Return the (x, y) coordinate for the center point of the cell that contains the specified text.  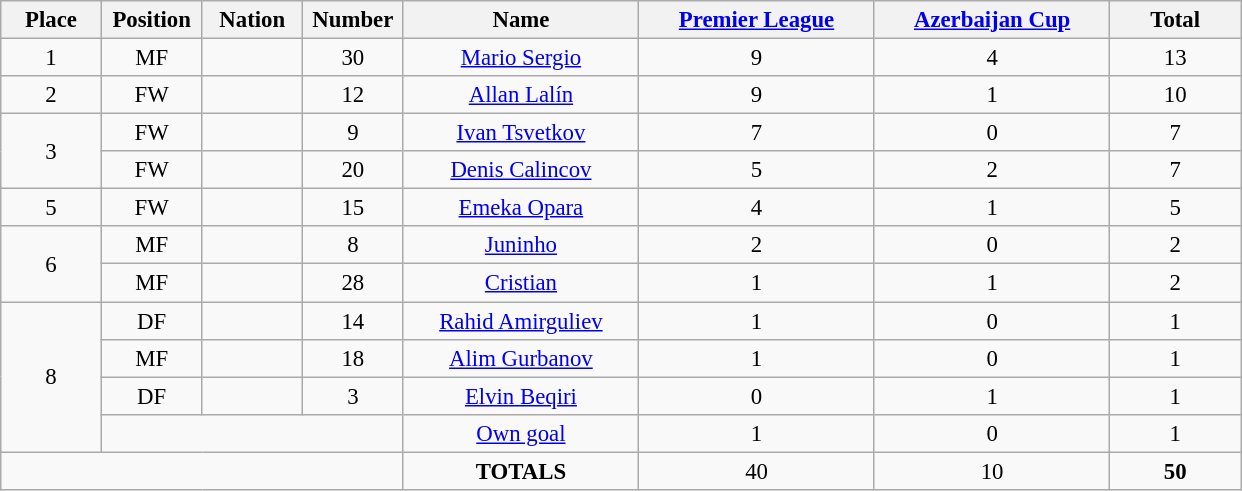
Total (1176, 20)
Emeka Opara (521, 208)
Name (521, 20)
Elvin Beqiri (521, 396)
6 (52, 264)
TOTALS (521, 471)
Denis Calincov (521, 170)
Cristian (521, 283)
Alim Gurbanov (521, 358)
Juninho (521, 245)
Place (52, 20)
Azerbaijan Cup (992, 20)
14 (354, 321)
50 (1176, 471)
Nation (252, 20)
12 (354, 95)
Own goal (521, 433)
15 (354, 208)
28 (354, 283)
Mario Sergio (521, 58)
18 (354, 358)
Ivan Tsvetkov (521, 133)
13 (1176, 58)
Number (354, 20)
30 (354, 58)
Premier League (757, 20)
40 (757, 471)
Allan Lalín (521, 95)
Rahid Amirguliev (521, 321)
Position (152, 20)
20 (354, 170)
